Pinpoint the cell where the given text exists, returning its [X, Y] midpoint coordinate. 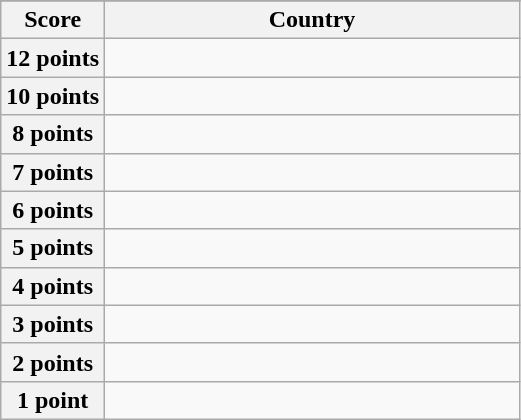
12 points [53, 58]
10 points [53, 96]
3 points [53, 324]
8 points [53, 134]
7 points [53, 172]
4 points [53, 286]
6 points [53, 210]
5 points [53, 248]
Score [53, 20]
1 point [53, 400]
Country [312, 20]
2 points [53, 362]
